Determine the (x, y) coordinate at the center of the cell enclosing the given text.  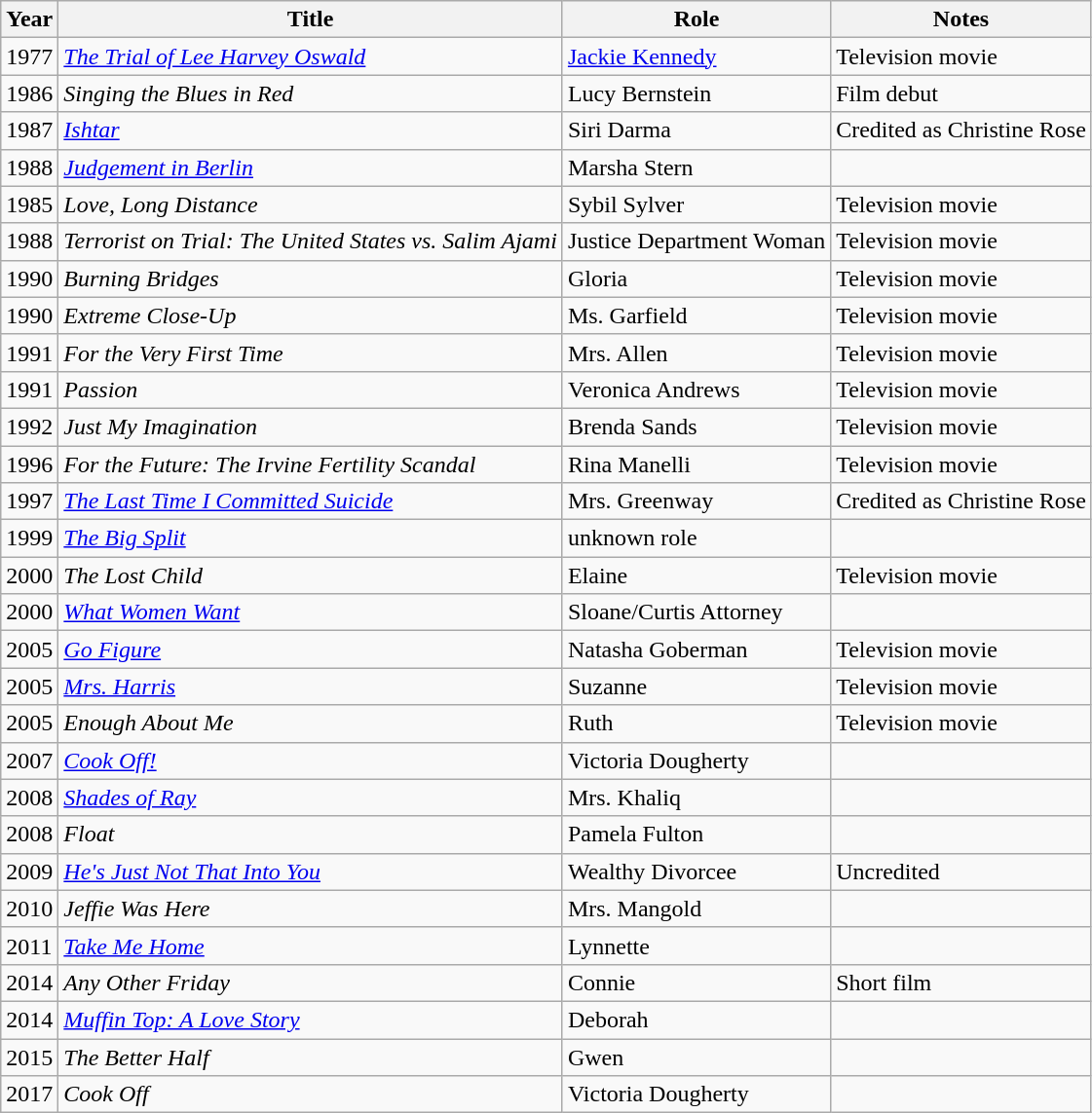
Justice Department Woman (696, 241)
2009 (29, 872)
What Women Want (311, 612)
Uncredited (961, 872)
Ms. Garfield (696, 315)
2007 (29, 761)
Extreme Close-Up (311, 315)
Natasha Goberman (696, 649)
Singing the Blues in Red (311, 93)
Take Me Home (311, 946)
For the Future: The Irvine Fertility Scandal (311, 464)
Jackie Kennedy (696, 56)
Shades of Ray (311, 798)
1986 (29, 93)
Siri Darma (696, 130)
Passion (311, 390)
1977 (29, 56)
Any Other Friday (311, 983)
Short film (961, 983)
Muffin Top: A Love Story (311, 1020)
Mrs. Harris (311, 686)
Cook Off! (311, 761)
Elaine (696, 575)
Wealthy Divorcee (696, 872)
Notes (961, 19)
Brenda Sands (696, 427)
Rina Manelli (696, 464)
Sybil Sylver (696, 204)
Marsha Stern (696, 167)
For the Very First Time (311, 352)
Gloria (696, 278)
Just My Imagination (311, 427)
1999 (29, 538)
Title (311, 19)
1987 (29, 130)
Role (696, 19)
Mrs. Greenway (696, 501)
Gwen (696, 1057)
The Better Half (311, 1057)
2010 (29, 909)
Lucy Bernstein (696, 93)
Enough About Me (311, 723)
1985 (29, 204)
Mrs. Allen (696, 352)
2017 (29, 1094)
Ruth (696, 723)
Veronica Andrews (696, 390)
unknown role (696, 538)
Film debut (961, 93)
Deborah (696, 1020)
Judgement in Berlin (311, 167)
Mrs. Khaliq (696, 798)
Ishtar (311, 130)
2011 (29, 946)
Mrs. Mangold (696, 909)
Go Figure (311, 649)
Connie (696, 983)
He's Just Not That Into You (311, 872)
The Last Time I Committed Suicide (311, 501)
2015 (29, 1057)
1996 (29, 464)
Sloane/Curtis Attorney (696, 612)
The Big Split (311, 538)
Terrorist on Trial: The United States vs. Salim Ajami (311, 241)
Lynnette (696, 946)
1992 (29, 427)
Burning Bridges (311, 278)
Pamela Fulton (696, 835)
Cook Off (311, 1094)
Float (311, 835)
Year (29, 19)
The Lost Child (311, 575)
The Trial of Lee Harvey Oswald (311, 56)
Jeffie Was Here (311, 909)
Suzanne (696, 686)
1997 (29, 501)
Love, Long Distance (311, 204)
